Return the (X, Y) coordinate for the center point of the cell that contains the specified text.  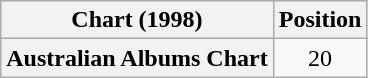
Australian Albums Chart (137, 58)
20 (320, 58)
Position (320, 20)
Chart (1998) (137, 20)
